For the text-containing cell, return its midpoint in [X, Y] coordinate format. 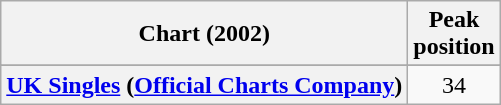
UK Singles (Official Charts Company) [204, 85]
Peakposition [454, 34]
34 [454, 85]
Chart (2002) [204, 34]
